From the cell containing the given text, extract its center point as [X, Y] coordinate. 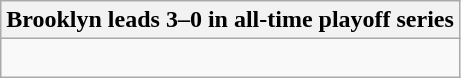
Brooklyn leads 3–0 in all-time playoff series [230, 20]
